Pinpoint the cell where the given text exists, returning its [x, y] midpoint coordinate. 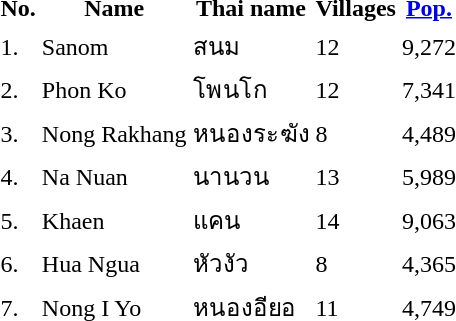
Sanom [114, 46]
โพนโก [251, 90]
14 [356, 220]
นานวน [251, 176]
Hua Ngua [114, 264]
หนองระฆัง [251, 133]
Na Nuan [114, 176]
Nong Rakhang [114, 133]
หัวงัว [251, 264]
Khaen [114, 220]
สนม [251, 46]
13 [356, 176]
แคน [251, 220]
Phon Ko [114, 90]
